Capture the cell that displays the provided text and extract its (X, Y) central coordinate. 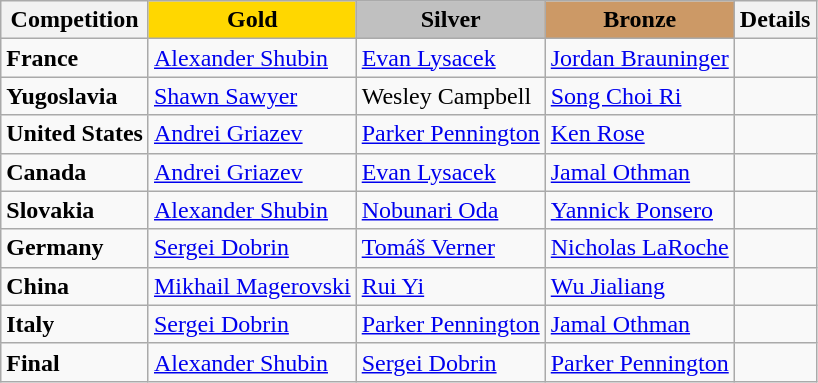
Rui Yi (450, 286)
Competition (75, 20)
China (75, 286)
Bronze (640, 20)
Mikhail Magerovski (252, 286)
Canada (75, 172)
Slovakia (75, 210)
Italy (75, 324)
Shawn Sawyer (252, 96)
Wesley Campbell (450, 96)
Yugoslavia (75, 96)
Jordan Brauninger (640, 58)
Gold (252, 20)
France (75, 58)
Wu Jialiang (640, 286)
Nobunari Oda (450, 210)
Details (775, 20)
Song Choi Ri (640, 96)
Nicholas LaRoche (640, 248)
United States (75, 134)
Tomáš Verner (450, 248)
Yannick Ponsero (640, 210)
Germany (75, 248)
Ken Rose (640, 134)
Silver (450, 20)
Final (75, 362)
